Output the (x, y) coordinate of the center of the cell containing the given text.  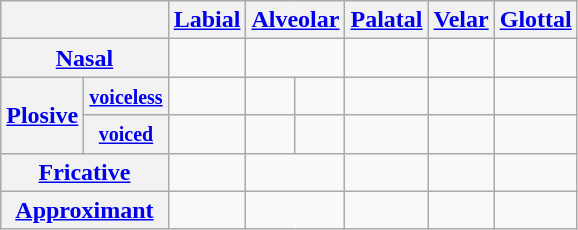
Nasal (84, 58)
Plosive (42, 115)
Velar (461, 20)
Approximant (84, 210)
Labial (207, 20)
voiced (126, 134)
Alveolar (296, 20)
voiceless (126, 96)
Palatal (386, 20)
Fricative (84, 172)
Glottal (536, 20)
